Detect which cell encompasses the target text, then output its [X, Y] center coordinate. 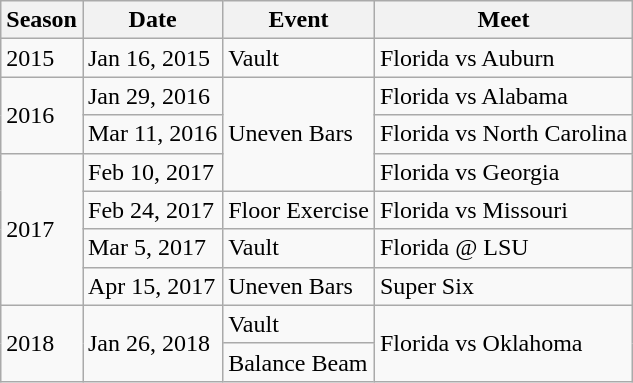
Mar 5, 2017 [152, 248]
Florida vs Alabama [503, 96]
Feb 10, 2017 [152, 172]
Meet [503, 20]
Jan 16, 2015 [152, 58]
Mar 11, 2016 [152, 134]
Jan 26, 2018 [152, 343]
2015 [42, 58]
Super Six [503, 286]
Feb 24, 2017 [152, 210]
Date [152, 20]
Event [299, 20]
Balance Beam [299, 362]
Season [42, 20]
2016 [42, 115]
2018 [42, 343]
Florida @ LSU [503, 248]
Floor Exercise [299, 210]
Florida vs Oklahoma [503, 343]
Florida vs Missouri [503, 210]
2017 [42, 229]
Jan 29, 2016 [152, 96]
Apr 15, 2017 [152, 286]
Florida vs Auburn [503, 58]
Florida vs Georgia [503, 172]
Florida vs North Carolina [503, 134]
